Detect which cell encompasses the target text, then output its [X, Y] center coordinate. 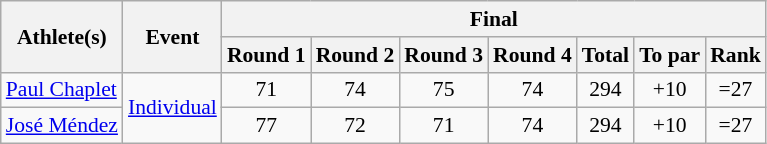
To par [670, 55]
Round 1 [266, 55]
Round 4 [532, 55]
Paul Chaplet [62, 90]
72 [356, 126]
José Méndez [62, 126]
Athlete(s) [62, 36]
Round 2 [356, 55]
77 [266, 126]
Individual [172, 108]
75 [444, 90]
Event [172, 36]
Rank [736, 55]
Final [494, 19]
Round 3 [444, 55]
Total [606, 55]
